Determine the [x, y] coordinate at the center of the cell enclosing the given text.  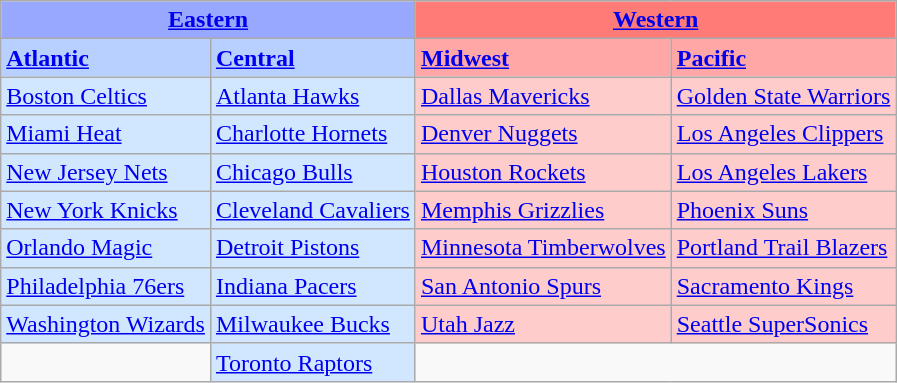
Washington Wizards [106, 324]
Los Angeles Lakers [784, 172]
Atlanta Hawks [312, 96]
Boston Celtics [106, 96]
Golden State Warriors [784, 96]
Dallas Mavericks [543, 96]
Phoenix Suns [784, 210]
Chicago Bulls [312, 172]
New Jersey Nets [106, 172]
Eastern [208, 20]
Central [312, 58]
Miami Heat [106, 134]
Houston Rockets [543, 172]
Portland Trail Blazers [784, 248]
Toronto Raptors [312, 362]
New York Knicks [106, 210]
Cleveland Cavaliers [312, 210]
Los Angeles Clippers [784, 134]
Midwest [543, 58]
Utah Jazz [543, 324]
Milwaukee Bucks [312, 324]
Philadelphia 76ers [106, 286]
Seattle SuperSonics [784, 324]
Indiana Pacers [312, 286]
Pacific [784, 58]
Sacramento Kings [784, 286]
Minnesota Timberwolves [543, 248]
Memphis Grizzlies [543, 210]
Detroit Pistons [312, 248]
Western [655, 20]
Orlando Magic [106, 248]
Charlotte Hornets [312, 134]
San Antonio Spurs [543, 286]
Denver Nuggets [543, 134]
Atlantic [106, 58]
